Determine the (x, y) coordinate at the center of the cell enclosing the given text.  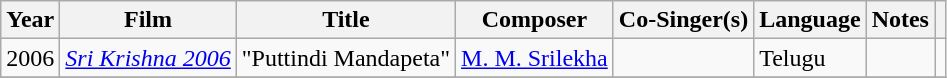
"Puttindi Mandapeta" (346, 58)
Sri Krishna 2006 (148, 58)
Language (810, 20)
Notes (900, 20)
Year (30, 20)
Telugu (810, 58)
Composer (535, 20)
Co-Singer(s) (683, 20)
2006 (30, 58)
M. M. Srilekha (535, 58)
Film (148, 20)
Title (346, 20)
